Detect which cell encompasses the target text, then output its [x, y] center coordinate. 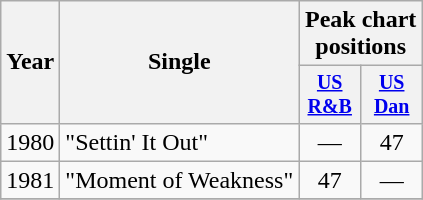
"Moment of Weakness" [180, 180]
USDan [392, 94]
1980 [30, 142]
Year [30, 62]
"Settin' It Out" [180, 142]
Peak chart positions [361, 34]
1981 [30, 180]
Single [180, 62]
USR&B [330, 94]
